Pinpoint the cell where the given text exists, returning its [x, y] midpoint coordinate. 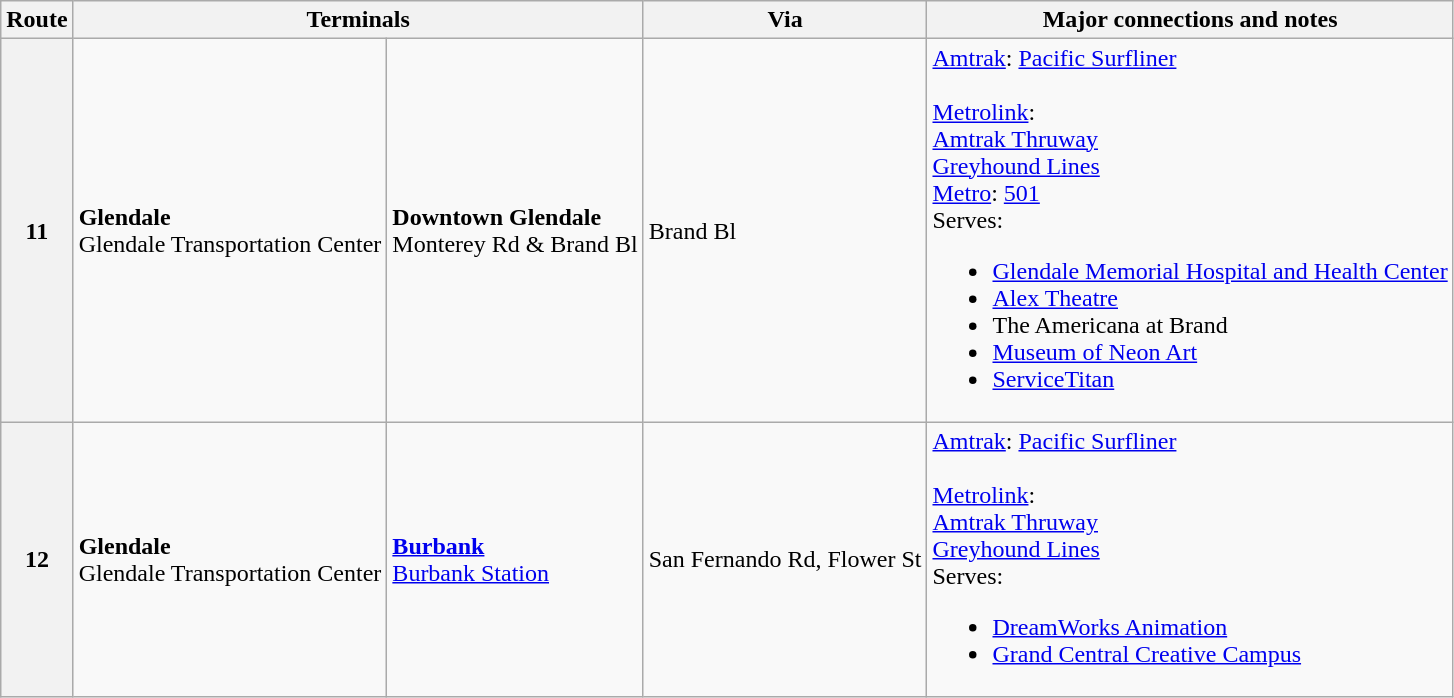
Amtrak: Pacific Surfliner Metrolink: Amtrak Thruway Greyhound Lines Serves:DreamWorks AnimationGrand Central Creative Campus [1190, 560]
11 [37, 230]
Route [37, 20]
San Fernando Rd, Flower St [785, 560]
Burbank Burbank Station [515, 560]
Downtown Glendale Monterey Rd & Brand Bl [515, 230]
12 [37, 560]
Terminals [358, 20]
Major connections and notes [1190, 20]
Brand Bl [785, 230]
Via [785, 20]
